Determine the (x, y) coordinate at the center of the cell enclosing the given text.  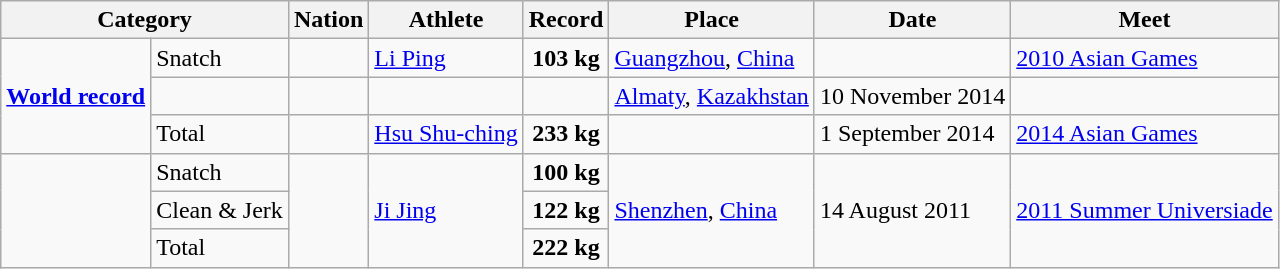
Place (712, 20)
100 kg (566, 172)
Athlete (446, 20)
14 August 2011 (912, 210)
Li Ping (446, 58)
Almaty, Kazakhstan (712, 96)
Shenzhen, China (712, 210)
Ji Jing (446, 210)
103 kg (566, 58)
1 September 2014 (912, 134)
Category (145, 20)
2011 Summer Universiade (1144, 210)
World record (76, 96)
Date (912, 20)
2010 Asian Games (1144, 58)
Clean & Jerk (220, 210)
Record (566, 20)
Guangzhou, China (712, 58)
Nation (328, 20)
10 November 2014 (912, 96)
222 kg (566, 248)
2014 Asian Games (1144, 134)
233 kg (566, 134)
Hsu Shu-ching (446, 134)
122 kg (566, 210)
Meet (1144, 20)
